Search for the cell housing the specified text and yield its (X, Y) center coordinate. 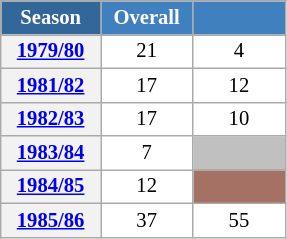
1983/84 (51, 153)
1985/86 (51, 220)
55 (239, 220)
1984/85 (51, 186)
1982/83 (51, 119)
Season (51, 17)
Overall (146, 17)
4 (239, 51)
37 (146, 220)
21 (146, 51)
7 (146, 153)
10 (239, 119)
1981/82 (51, 85)
1979/80 (51, 51)
